Find where the given text appears and provide that cell's center as (X, Y) coordinate. 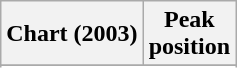
Chart (2003) (72, 34)
Peakposition (189, 34)
